Extract the [X, Y] coordinate from the center of the cell holding the provided text.  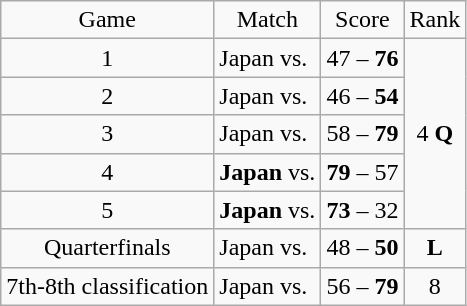
1 [108, 58]
2 [108, 96]
58 – 79 [362, 134]
73 – 32 [362, 210]
5 [108, 210]
4 Q [435, 134]
Quarterfinals [108, 248]
46 – 54 [362, 96]
56 – 79 [362, 286]
Match [268, 20]
Rank [435, 20]
4 [108, 172]
Game [108, 20]
47 – 76 [362, 58]
3 [108, 134]
79 – 57 [362, 172]
48 – 50 [362, 248]
Score [362, 20]
L [435, 248]
7th-8th classification [108, 286]
8 [435, 286]
